Locate the cell with the specified text and output its [x, y] center coordinate. 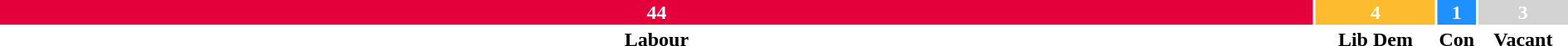
1 [1457, 12]
4 [1376, 12]
44 [657, 12]
3 [1523, 12]
